Search for the cell housing the specified text and yield its [x, y] center coordinate. 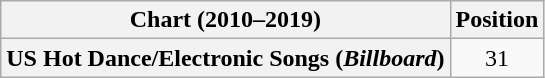
Position [497, 20]
31 [497, 58]
US Hot Dance/Electronic Songs (Billboard) [226, 58]
Chart (2010–2019) [226, 20]
